Locate the cell with the specified text and output its (X, Y) center coordinate. 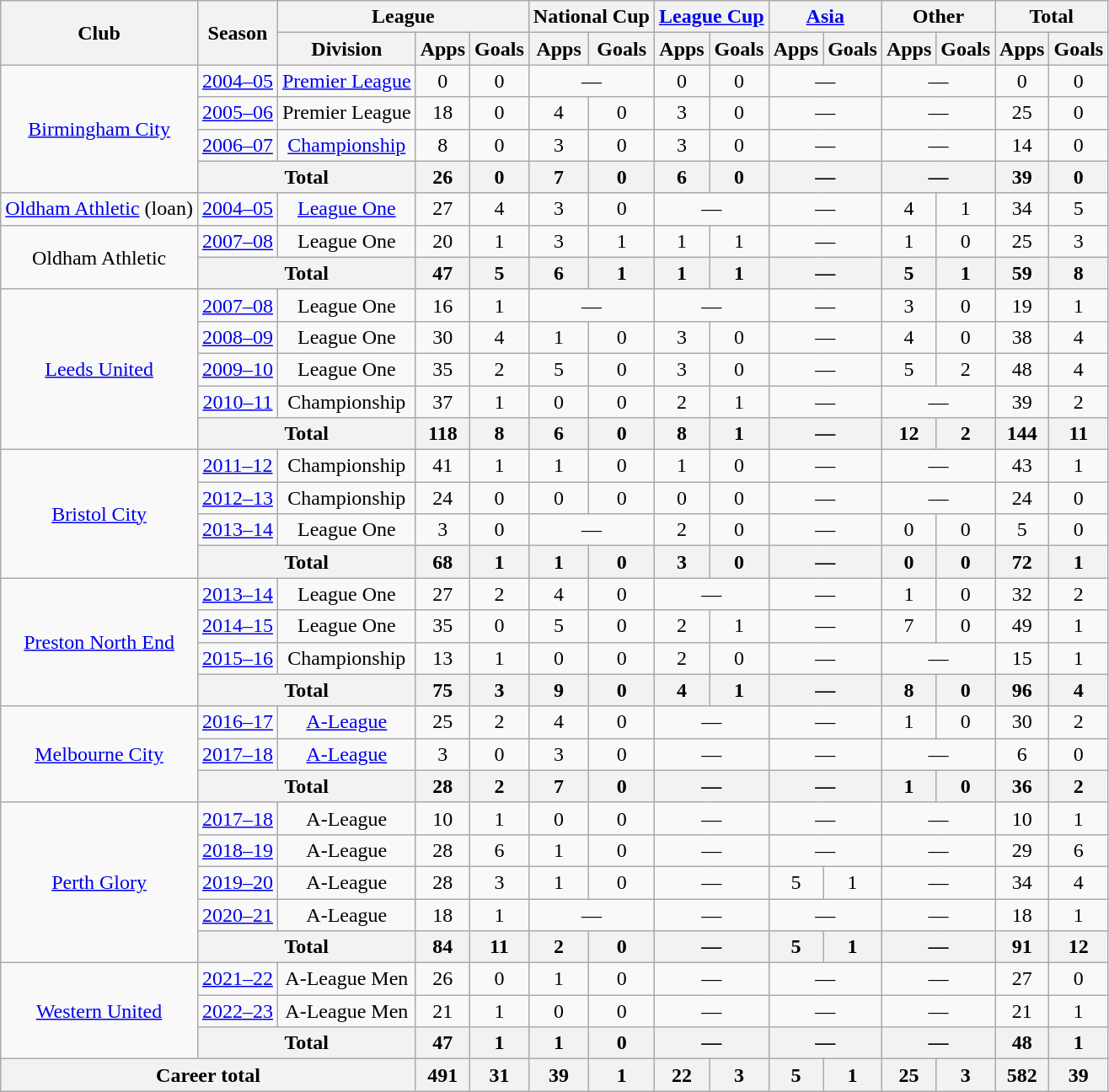
96 (1022, 690)
144 (1022, 434)
37 (442, 402)
75 (442, 690)
22 (681, 1075)
118 (442, 434)
2012–13 (238, 498)
2005–06 (238, 113)
2021–22 (238, 979)
2022–23 (238, 1011)
Melbourne City (99, 754)
National Cup (592, 17)
League (403, 17)
Division (346, 49)
72 (1022, 562)
43 (1022, 466)
Season (238, 33)
Club (99, 33)
32 (1022, 594)
2015–16 (238, 658)
2010–11 (238, 402)
41 (442, 466)
31 (500, 1075)
2009–10 (238, 369)
84 (442, 947)
Leeds United (99, 369)
19 (1022, 305)
491 (442, 1075)
Career total (208, 1075)
91 (1022, 947)
9 (559, 690)
59 (1022, 273)
2014–15 (238, 626)
2018–19 (238, 850)
Asia (825, 17)
2006–07 (238, 145)
2008–09 (238, 337)
Bristol City (99, 514)
29 (1022, 850)
2016–17 (238, 722)
2020–21 (238, 914)
Oldham Athletic (99, 257)
36 (1022, 786)
49 (1022, 626)
68 (442, 562)
2011–12 (238, 466)
Preston North End (99, 642)
Other (938, 17)
2019–20 (238, 882)
Oldham Athletic (loan) (99, 209)
38 (1022, 337)
League Cup (711, 17)
15 (1022, 658)
20 (442, 241)
16 (442, 305)
Western United (99, 1011)
Birmingham City (99, 129)
13 (442, 658)
582 (1022, 1075)
14 (1022, 145)
Perth Glory (99, 882)
